Pinpoint the cell where the given text exists, returning its [X, Y] midpoint coordinate. 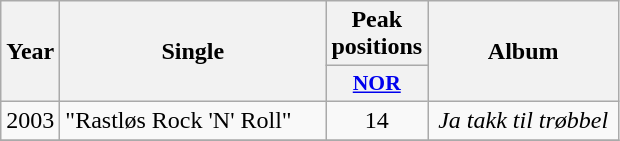
Album [524, 52]
NOR [377, 84]
2003 [30, 120]
14 [377, 120]
Single [193, 52]
Year [30, 52]
"Rastløs Rock 'N' Roll" [193, 120]
Peak positions [377, 34]
Ja takk til trøbbel [524, 120]
